Return [x, y] of the center of cell containing provided text 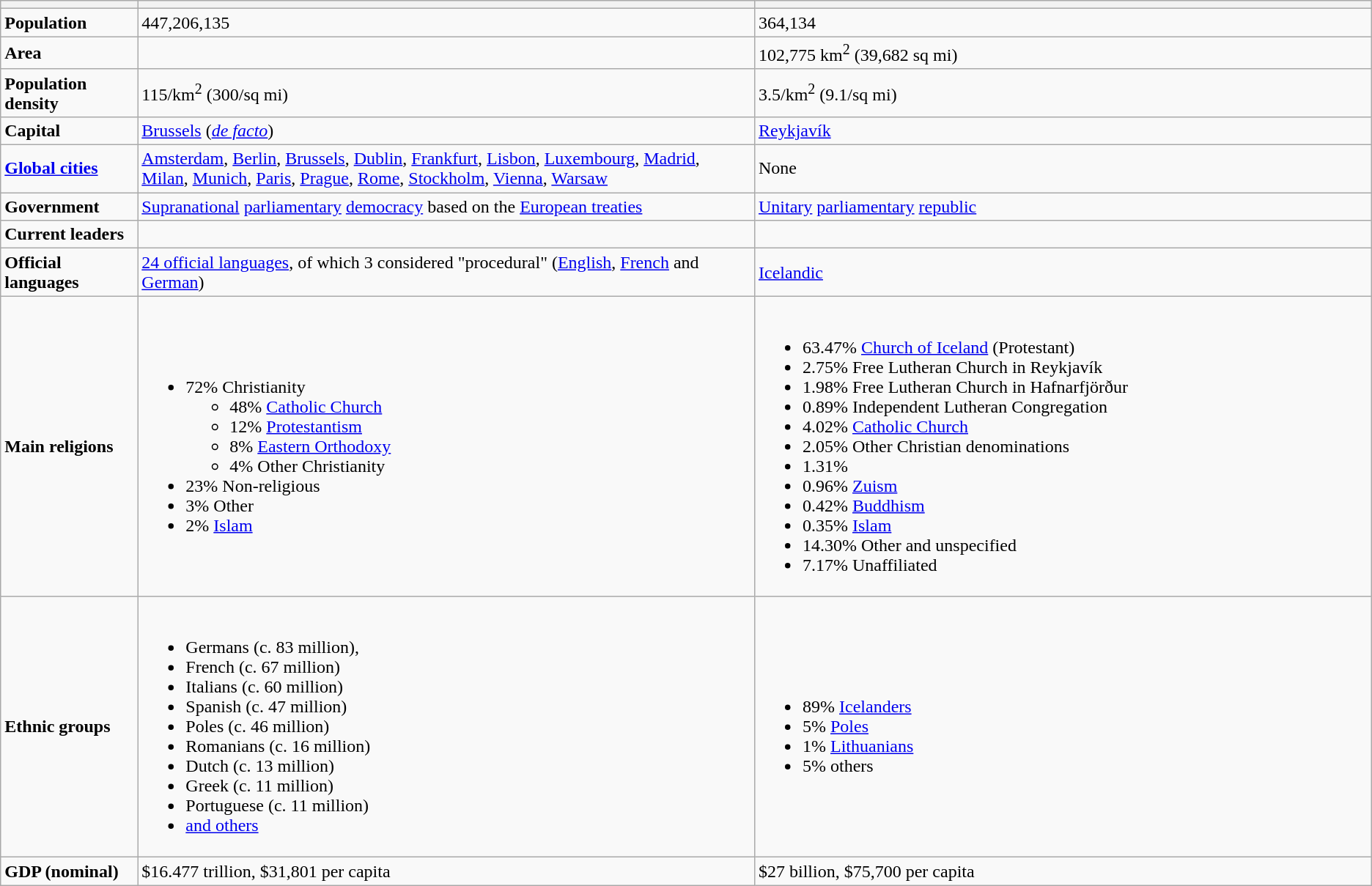
Government [69, 207]
Main religions [69, 446]
Amsterdam, Berlin, Brussels, Dublin, Frankfurt, Lisbon, Luxembourg, Madrid, Milan, Munich, Paris, Prague, Rome, Stockholm, Vienna, Warsaw [446, 169]
3.5/km2 (9.1/sq mi) [1063, 92]
Ethnic groups [69, 727]
364,134 [1063, 23]
Official languages [69, 273]
$27 billion, $75,700 per capita [1063, 871]
None [1063, 169]
447,206,135 [446, 23]
Reykjavík [1063, 130]
Population [69, 23]
$16.477 trillion, $31,801 per capita [446, 871]
Brussels (de facto) [446, 130]
24 official languages, of which 3 considered "procedural" (English, French and German) [446, 273]
89% Icelanders5% Poles1% Lithuanians5% others [1063, 727]
Population density [69, 92]
102,775 km2 (39,682 sq mi) [1063, 53]
Capital [69, 130]
Area [69, 53]
Supranational parliamentary democracy based on the European treaties [446, 207]
Unitary parliamentary republic [1063, 207]
Current leaders [69, 235]
Global cities [69, 169]
72% Christianity48% Catholic Church12% Protestantism8% Eastern Orthodoxy4% Other Christianity23% Non-religious3% Other2% Islam [446, 446]
Icelandic [1063, 273]
GDP (nominal) [69, 871]
115/km2 (300/sq mi) [446, 92]
